Capture the cell that displays the provided text and extract its (X, Y) central coordinate. 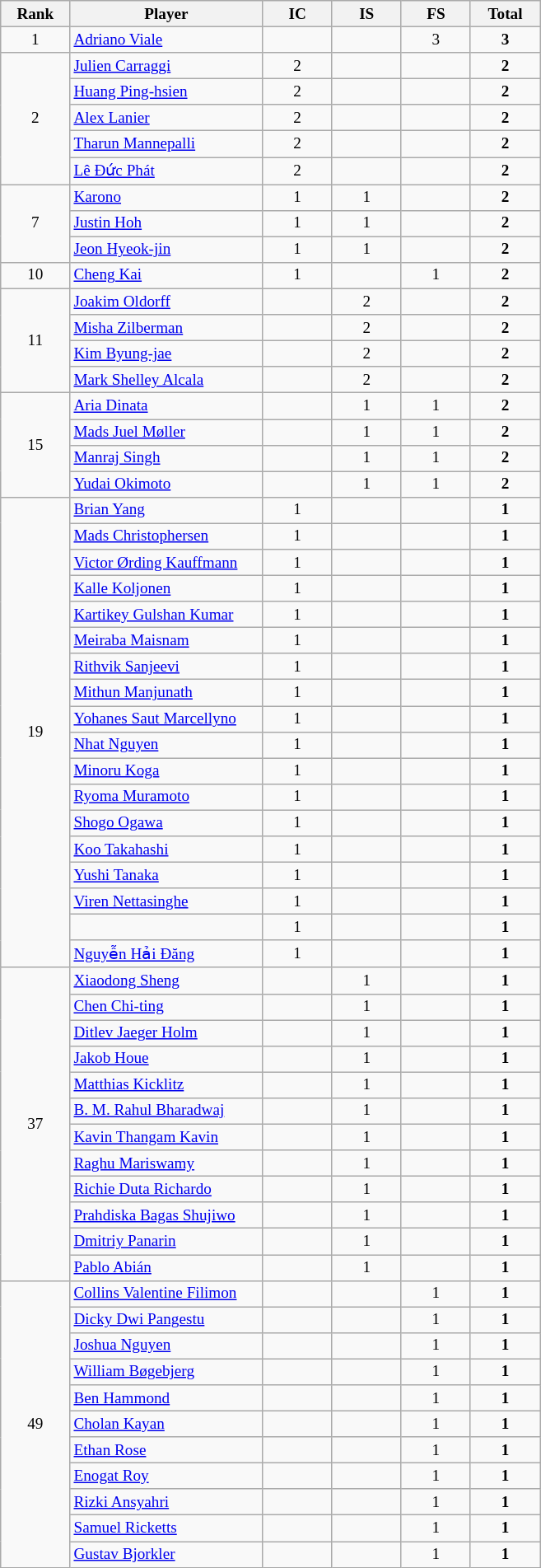
Koo Takahashi (166, 850)
Yohanes Saut Marcellyno (166, 718)
Richie Duta Richardo (166, 1189)
Rank (35, 14)
Julien Carraggi (166, 66)
Samuel Ricketts (166, 1528)
Kartikey Gulshan Kumar (166, 615)
Alex Lanier (166, 118)
Yudai Okimoto (166, 484)
Yushi Tanaka (166, 875)
Karono (166, 198)
Pablo Abián (166, 1267)
Rithvik Sanjeevi (166, 667)
Mark Shelley Alcala (166, 380)
B. M. Rahul Bharadwaj (166, 1111)
Dicky Dwi Pangestu (166, 1320)
Joakim Oldorff (166, 302)
Kavin Thangam Kavin (166, 1137)
Kim Byung-jae (166, 353)
11 (35, 341)
Misha Zilberman (166, 328)
Huang Ping-hsien (166, 91)
15 (35, 445)
Nguyễn Hải Đăng (166, 954)
Jeon Hyeok-jin (166, 250)
Enogat Roy (166, 1476)
Rizki Ansyahri (166, 1502)
49 (35, 1424)
37 (35, 1124)
Lê Đức Phát (166, 170)
Ditlev Jaeger Holm (166, 1033)
Mithun Manjunath (166, 693)
Meiraba Maisnam (166, 640)
Mads Christophersen (166, 536)
7 (35, 224)
Total (505, 14)
Gustav Bjorkler (166, 1554)
Victor Ørding Kauffmann (166, 562)
Chen Chi-ting (166, 1007)
IC (297, 14)
Brian Yang (166, 510)
Prahdiska Bagas Shujiwo (166, 1215)
Shogo Ogawa (166, 823)
Cholan Kayan (166, 1424)
Ben Hammond (166, 1397)
Mads Juel Møller (166, 432)
19 (35, 732)
Raghu Mariswamy (166, 1163)
10 (35, 275)
FS (436, 14)
Jakob Houe (166, 1059)
Minoru Koga (166, 771)
Joshua Nguyen (166, 1346)
Cheng Kai (166, 275)
Justin Hoh (166, 223)
Collins Valentine Filimon (166, 1294)
Viren Nettasinghe (166, 901)
Dmitriy Panarin (166, 1242)
Player (166, 14)
Matthias Kicklitz (166, 1085)
Xiaodong Sheng (166, 981)
IS (366, 14)
Ryoma Muramoto (166, 797)
Aria Dinata (166, 406)
Kalle Koljonen (166, 588)
William Bøgebjerg (166, 1372)
Nhat Nguyen (166, 745)
Tharun Mannepalli (166, 144)
Adriano Viale (166, 40)
Ethan Rose (166, 1450)
Manraj Singh (166, 458)
